Detect which cell encompasses the target text, then output its [X, Y] center coordinate. 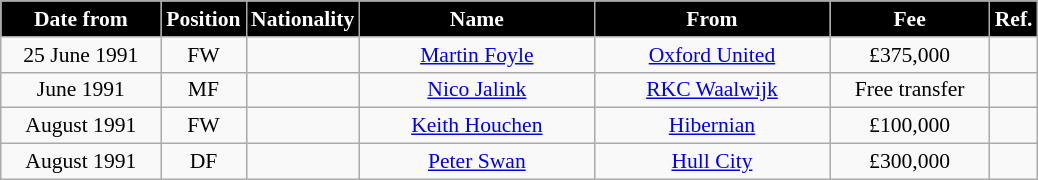
£300,000 [910, 162]
Keith Houchen [476, 126]
£100,000 [910, 126]
Date from [81, 19]
Free transfer [910, 90]
Position [204, 19]
Oxford United [712, 55]
Hibernian [712, 126]
Martin Foyle [476, 55]
Nationality [302, 19]
Fee [910, 19]
MF [204, 90]
£375,000 [910, 55]
June 1991 [81, 90]
From [712, 19]
Name [476, 19]
25 June 1991 [81, 55]
Ref. [1014, 19]
DF [204, 162]
Peter Swan [476, 162]
RKC Waalwijk [712, 90]
Nico Jalink [476, 90]
Hull City [712, 162]
